Pinpoint the cell where the given text exists, returning its (x, y) midpoint coordinate. 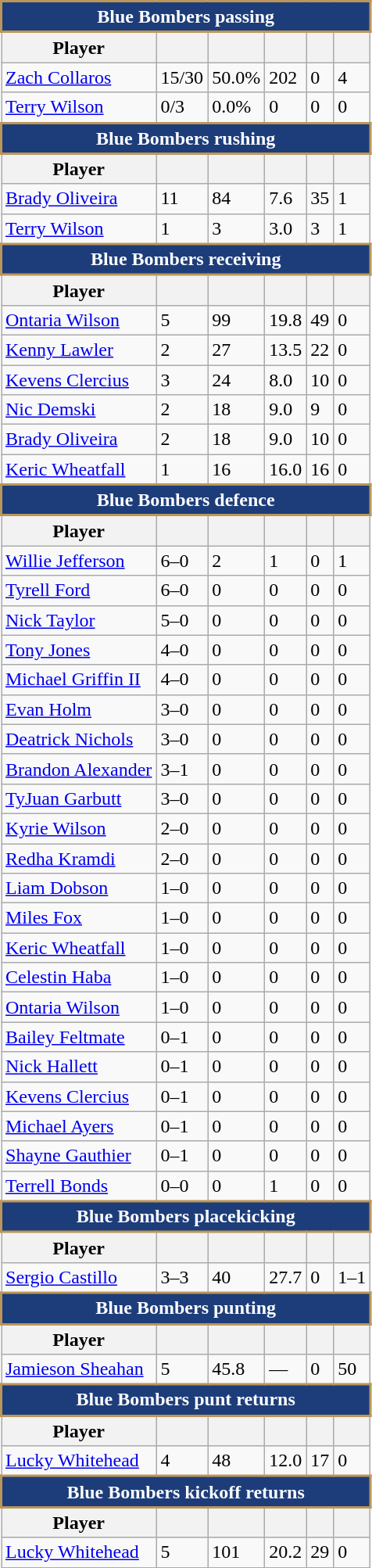
Kenny Lawler (79, 350)
0/3 (182, 108)
0–0 (182, 1186)
35 (320, 199)
0.0% (236, 108)
84 (236, 199)
Terrell Bonds (79, 1186)
Celestin Haba (79, 978)
Blue Bombers kickoff returns (186, 1492)
Nic Demski (79, 410)
27 (236, 350)
7.6 (286, 199)
Michael Ayers (79, 1126)
Shayne Gauthier (79, 1156)
Nick Taylor (79, 620)
Tony Jones (79, 650)
TyJuan Garbutt (79, 798)
20.2 (286, 1552)
Tyrell Ford (79, 590)
16.0 (286, 469)
24 (236, 379)
3.0 (286, 228)
Blue Bombers passing (186, 17)
8.0 (286, 379)
Nick Hallett (79, 1067)
Miles Fox (79, 918)
48 (236, 1461)
Blue Bombers receiving (186, 260)
29 (320, 1552)
Zach Collaros (79, 77)
12.0 (286, 1461)
Blue Bombers defence (186, 501)
101 (236, 1552)
45.8 (236, 1370)
17 (320, 1461)
Blue Bombers rushing (186, 138)
Blue Bombers placekicking (186, 1217)
27.7 (286, 1278)
5–0 (182, 620)
50 (352, 1370)
13.5 (286, 350)
49 (320, 320)
Deatrick Nichols (79, 739)
1–1 (352, 1278)
3–3 (182, 1278)
Evan Holm (79, 709)
Blue Bombers punting (186, 1308)
22 (320, 350)
Liam Dobson (79, 888)
19.8 (286, 320)
Michael Griffin II (79, 680)
Brandon Alexander (79, 769)
Sergio Castillo (79, 1278)
15/30 (182, 77)
99 (236, 320)
50.0% (236, 77)
3–1 (182, 769)
Jamieson Sheahan (79, 1370)
Bailey Feltmate (79, 1037)
— (286, 1370)
40 (236, 1278)
Blue Bombers punt returns (186, 1400)
Willie Jefferson (79, 561)
Redha Kramdi (79, 858)
202 (286, 77)
Kyrie Wilson (79, 828)
9 (320, 410)
11 (182, 199)
